Find where the given text appears and provide that cell's center as [X, Y] coordinate. 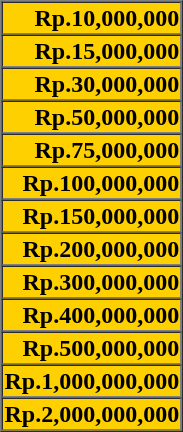
Rp.400,000,000 [92, 314]
Rp.50,000,000 [92, 116]
Rp.15,000,000 [92, 50]
Rp.100,000,000 [92, 182]
Rp.10,000,000 [92, 18]
Rp.1,000,000,000 [92, 380]
Rp.300,000,000 [92, 282]
Rp.75,000,000 [92, 150]
Rp.200,000,000 [92, 248]
Rp.30,000,000 [92, 84]
Rp.150,000,000 [92, 216]
Rp.2,000,000,000 [92, 414]
Rp.500,000,000 [92, 348]
